Pinpoint the cell where the given text exists, returning its [x, y] midpoint coordinate. 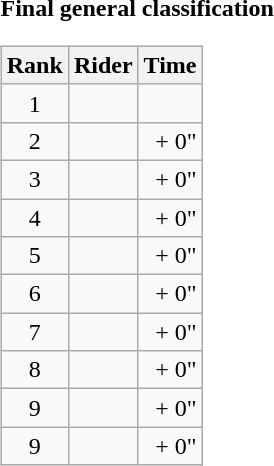
Time [170, 65]
2 [34, 141]
7 [34, 332]
6 [34, 294]
1 [34, 103]
4 [34, 217]
3 [34, 179]
Rank [34, 65]
Rider [103, 65]
5 [34, 256]
8 [34, 370]
